Determine the (x, y) coordinate at the center of the cell enclosing the given text.  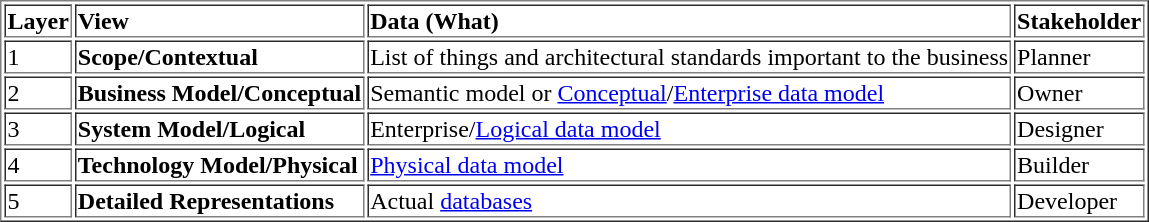
Planner (1079, 56)
Technology Model/Physical (220, 164)
Business Model/Conceptual (220, 92)
Scope/Contextual (220, 56)
Layer (38, 20)
Data (What) (689, 20)
Semantic model or Conceptual/Enterprise data model (689, 92)
Owner (1079, 92)
Detailed Representations (220, 200)
3 (38, 128)
Enterprise/Logical data model (689, 128)
Developer (1079, 200)
1 (38, 56)
5 (38, 200)
Stakeholder (1079, 20)
4 (38, 164)
Builder (1079, 164)
Actual databases (689, 200)
View (220, 20)
List of things and architectural standards important to the business (689, 56)
2 (38, 92)
Designer (1079, 128)
System Model/Logical (220, 128)
Physical data model (689, 164)
